Determine the [X, Y] coordinate at the center of the cell enclosing the given text.  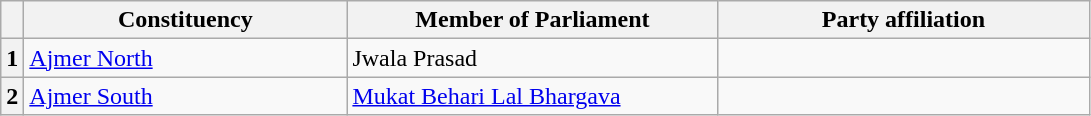
Ajmer South [186, 96]
Mukat Behari Lal Bhargava [532, 96]
Ajmer North [186, 58]
Member of Parliament [532, 20]
1 [12, 58]
Constituency [186, 20]
2 [12, 96]
Jwala Prasad [532, 58]
Party affiliation [904, 20]
